Search for the cell housing the specified text and yield its [X, Y] center coordinate. 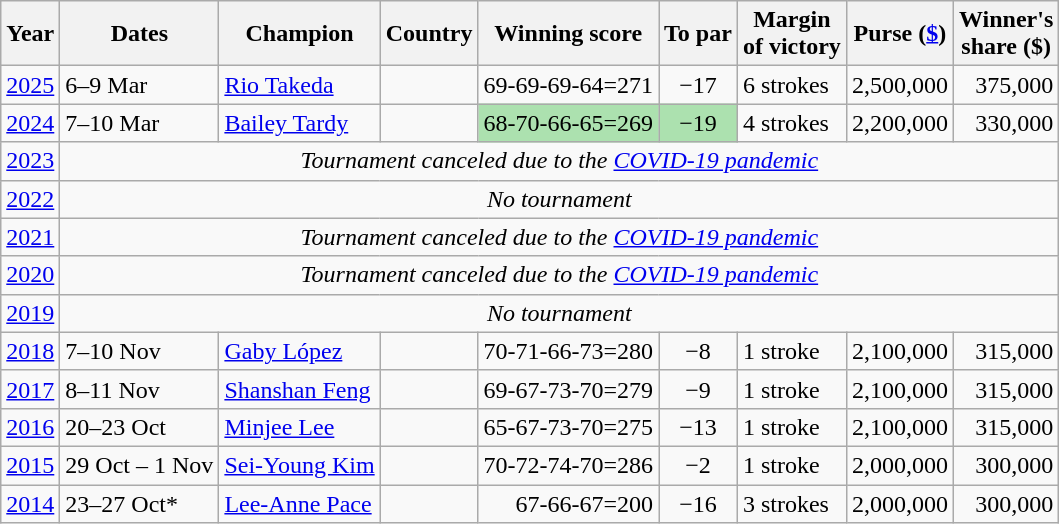
2019 [30, 313]
Winning score [568, 34]
69-67-73-70=279 [568, 389]
Year [30, 34]
2015 [30, 465]
Shanshan Feng [300, 389]
Purse ($) [900, 34]
Dates [140, 34]
29 Oct – 1 Nov [140, 465]
2025 [30, 85]
2022 [30, 199]
2018 [30, 351]
−9 [698, 389]
7–10 Mar [140, 123]
Minjee Lee [300, 427]
2014 [30, 503]
68-70-66-65=269 [568, 123]
Sei-Young Kim [300, 465]
2017 [30, 389]
65-67-73-70=275 [568, 427]
6 strokes [792, 85]
Lee-Anne Pace [300, 503]
−13 [698, 427]
−2 [698, 465]
2,500,000 [900, 85]
−19 [698, 123]
−8 [698, 351]
330,000 [1006, 123]
6–9 Mar [140, 85]
20–23 Oct [140, 427]
70-71-66-73=280 [568, 351]
2020 [30, 275]
−17 [698, 85]
3 strokes [792, 503]
375,000 [1006, 85]
−16 [698, 503]
67-66-67=200 [568, 503]
Country [429, 34]
4 strokes [792, 123]
2024 [30, 123]
69-69-69-64=271 [568, 85]
23–27 Oct* [140, 503]
2023 [30, 161]
8–11 Nov [140, 389]
To par [698, 34]
Rio Takeda [300, 85]
Champion [300, 34]
Bailey Tardy [300, 123]
7–10 Nov [140, 351]
2016 [30, 427]
2,200,000 [900, 123]
70-72-74-70=286 [568, 465]
Gaby López [300, 351]
2021 [30, 237]
Winner'sshare ($) [1006, 34]
Marginof victory [792, 34]
